Capture the cell that displays the provided text and extract its (X, Y) central coordinate. 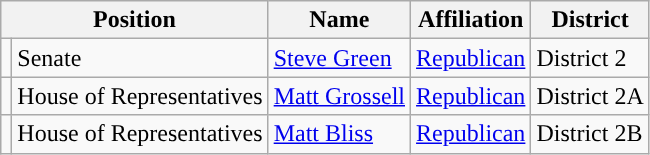
District (590, 20)
District 2 (590, 58)
Senate (140, 58)
Matt Grossell (339, 96)
Matt Bliss (339, 134)
Position (134, 20)
Steve Green (339, 58)
District 2B (590, 134)
Name (339, 20)
District 2A (590, 96)
Affiliation (471, 20)
